Locate the cell with the specified text and output its [X, Y] center coordinate. 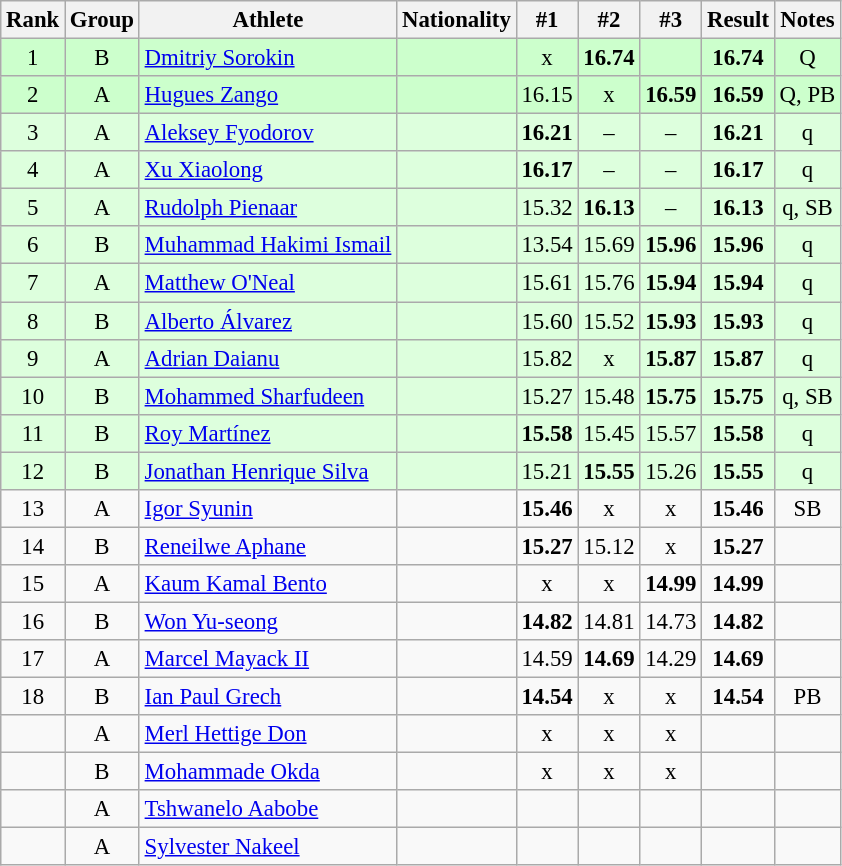
9 [33, 358]
Jonathan Henrique Silva [268, 471]
16.15 [547, 95]
Adrian Daianu [268, 358]
15.21 [547, 471]
Roy Martínez [268, 433]
5 [33, 208]
Marcel Mayack II [268, 659]
4 [33, 170]
15.32 [547, 208]
Result [738, 20]
Igor Syunin [268, 509]
14.81 [609, 621]
Dmitriy Sorokin [268, 58]
15.48 [609, 396]
15.60 [547, 321]
15.57 [671, 433]
#3 [671, 20]
13 [33, 509]
PB [807, 697]
Mohammed Sharfudeen [268, 396]
7 [33, 283]
14.59 [547, 659]
10 [33, 396]
Muhammad Hakimi Ismail [268, 245]
15.61 [547, 283]
14.73 [671, 621]
Kaum Kamal Bento [268, 584]
Hugues Zango [268, 95]
Athlete [268, 20]
#1 [547, 20]
15.12 [609, 546]
16 [33, 621]
Q, PB [807, 95]
Ian Paul Grech [268, 697]
Rudolph Pienaar [268, 208]
15.26 [671, 471]
17 [33, 659]
Aleksey Fyodorov [268, 133]
Mohammade Okda [268, 772]
15.69 [609, 245]
1 [33, 58]
Alberto Álvarez [268, 321]
11 [33, 433]
15 [33, 584]
13.54 [547, 245]
6 [33, 245]
Tshwanelo Aabobe [268, 809]
14.29 [671, 659]
Sylvester Nakeel [268, 847]
12 [33, 471]
18 [33, 697]
Group [102, 20]
Xu Xiaolong [268, 170]
15.45 [609, 433]
Won Yu-seong [268, 621]
15.76 [609, 283]
Rank [33, 20]
8 [33, 321]
Nationality [456, 20]
Matthew O'Neal [268, 283]
15.52 [609, 321]
2 [33, 95]
14 [33, 546]
3 [33, 133]
Reneilwe Aphane [268, 546]
15.82 [547, 358]
Notes [807, 20]
SB [807, 509]
Q [807, 58]
Merl Hettige Don [268, 734]
#2 [609, 20]
